Determine the [x, y] coordinate at the center of the cell enclosing the given text.  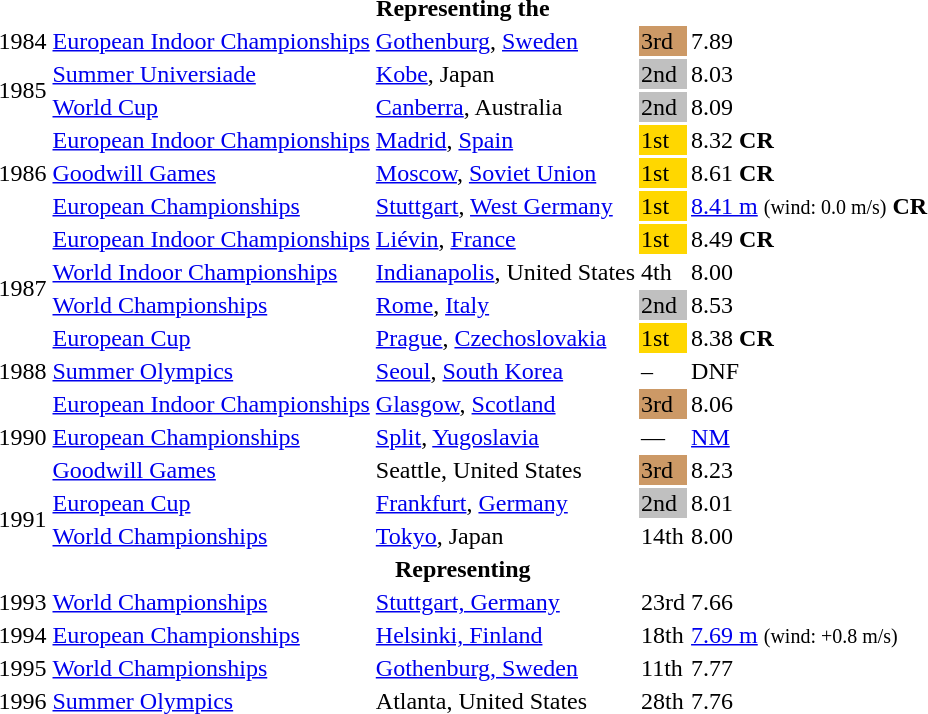
Helsinki, Finland [505, 635]
18th [664, 635]
Glasgow, Scotland [505, 404]
Tokyo, Japan [505, 536]
— [664, 437]
World Indoor Championships [211, 272]
Liévin, France [505, 239]
23rd [664, 602]
Seattle, United States [505, 470]
Moscow, Soviet Union [505, 173]
Stuttgart, West Germany [505, 206]
Seoul, South Korea [505, 371]
Prague, Czechoslovakia [505, 338]
World Cup [211, 107]
Stuttgart, Germany [505, 602]
11th [664, 668]
4th [664, 272]
Kobe, Japan [505, 74]
14th [664, 536]
Summer Universiade [211, 74]
Split, Yugoslavia [505, 437]
Summer Olympics [211, 371]
Indianapolis, United States [505, 272]
Canberra, Australia [505, 107]
Madrid, Spain [505, 140]
Frankfurt, Germany [505, 503]
Rome, Italy [505, 305]
– [664, 371]
